Scan for the cell matching the given text and deliver its [x, y] coordinate at center. 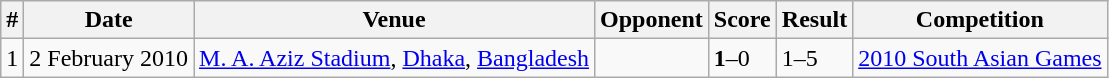
# [12, 20]
Score [742, 20]
Opponent [652, 20]
1 [12, 58]
Result [814, 20]
Venue [394, 20]
1–5 [814, 58]
Date [109, 20]
1–0 [742, 58]
Competition [980, 20]
2010 South Asian Games [980, 58]
2 February 2010 [109, 58]
M. A. Aziz Stadium, Dhaka, Bangladesh [394, 58]
